Output the [X, Y] coordinate of the center of the cell containing the given text.  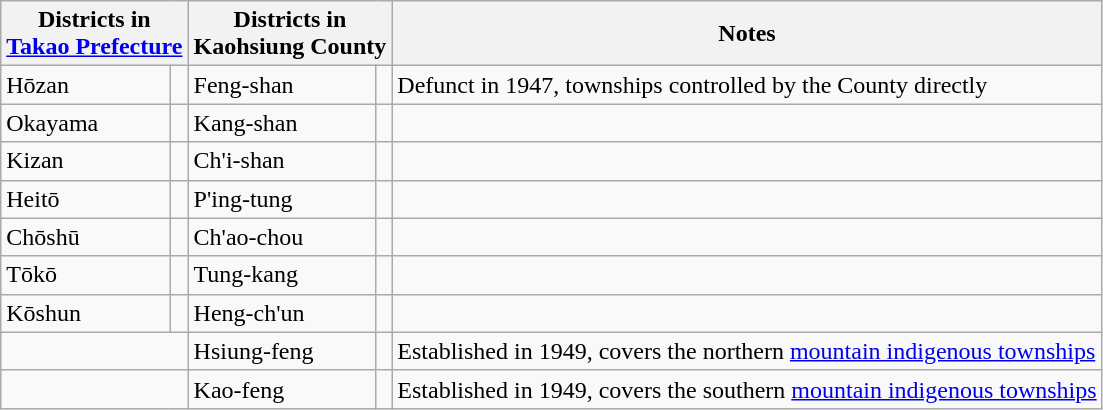
Ch'i-shan [282, 161]
Heitō [86, 199]
Districts inTakao Prefecture [94, 34]
Chōshū [86, 237]
Tung-kang [282, 275]
Established in 1949, covers the northern mountain indigenous townships [747, 351]
Hōzan [86, 85]
Kang-shan [282, 123]
Notes [747, 34]
Ch'ao-chou [282, 237]
Heng-ch'un [282, 313]
P'ing-tung [282, 199]
Kao-feng [282, 389]
Kōshun [86, 313]
Feng-shan [282, 85]
Established in 1949, covers the southern mountain indigenous townships [747, 389]
Defunct in 1947, townships controlled by the County directly [747, 85]
Okayama [86, 123]
Hsiung-feng [282, 351]
Districts inKaohsiung County [290, 34]
Kizan [86, 161]
Tōkō [86, 275]
